Scan for the cell matching the given text and deliver its [x, y] coordinate at center. 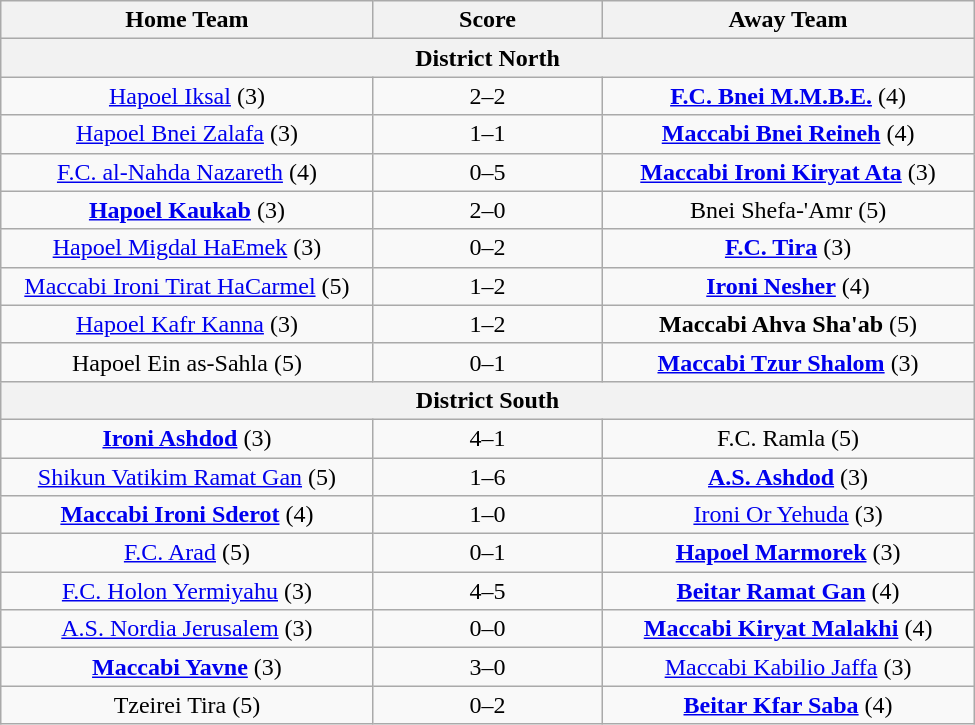
Hapoel Iksal (3) [187, 96]
Ironi Ashdod (3) [187, 438]
Score [488, 20]
3–0 [488, 667]
F.C. Holon Yermiyahu (3) [187, 591]
F.C. Arad (5) [187, 553]
1–0 [488, 515]
F.C. Bnei M.M.B.E. (4) [788, 96]
Maccabi Ironi Tirat HaCarmel (5) [187, 286]
Maccabi Yavne (3) [187, 667]
Shikun Vatikim Ramat Gan (5) [187, 477]
F.C. al-Nahda Nazareth (4) [187, 172]
Maccabi Ahva Sha'ab (5) [788, 324]
4–5 [488, 591]
Beitar Kfar Saba (4) [788, 705]
Hapoel Bnei Zalafa (3) [187, 134]
Home Team [187, 20]
Maccabi Ironi Kiryat Ata (3) [788, 172]
0–5 [488, 172]
F.C. Tira (3) [788, 248]
Ironi Nesher (4) [788, 286]
A.S. Nordia Jerusalem (3) [187, 629]
Tzeirei Tira (5) [187, 705]
Maccabi Bnei Reineh (4) [788, 134]
2–2 [488, 96]
District South [488, 400]
Hapoel Ein as-Sahla (5) [187, 362]
A.S. Ashdod (3) [788, 477]
Hapoel Kaukab (3) [187, 210]
F.C. Ramla (5) [788, 438]
Maccabi Tzur Shalom (3) [788, 362]
1–1 [488, 134]
Hapoel Marmorek (3) [788, 553]
0–0 [488, 629]
Maccabi Ironi Sderot (4) [187, 515]
Maccabi Kabilio Jaffa (3) [788, 667]
4–1 [488, 438]
Ironi Or Yehuda (3) [788, 515]
Hapoel Kafr Kanna (3) [187, 324]
District North [488, 58]
2–0 [488, 210]
1–6 [488, 477]
Hapoel Migdal HaEmek (3) [187, 248]
Away Team [788, 20]
Maccabi Kiryat Malakhi (4) [788, 629]
Beitar Ramat Gan (4) [788, 591]
Bnei Shefa-'Amr (5) [788, 210]
